From the cell containing the given text, extract its center point as [X, Y] coordinate. 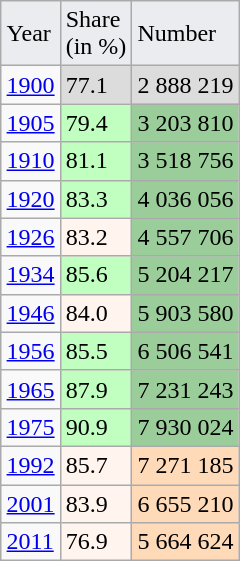
77.1 [96, 85]
2011 [30, 542]
1926 [30, 237]
1934 [30, 275]
5 664 624 [186, 542]
7 231 243 [186, 389]
4 557 706 [186, 237]
5 903 580 [186, 313]
79.4 [96, 123]
1992 [30, 465]
1956 [30, 351]
1975 [30, 427]
4 036 056 [186, 199]
85.5 [96, 351]
Share (in %) [96, 34]
Year [30, 34]
1946 [30, 313]
3 518 756 [186, 161]
84.0 [96, 313]
2 888 219 [186, 85]
6 506 541 [186, 351]
Number [186, 34]
1905 [30, 123]
3 203 810 [186, 123]
83.3 [96, 199]
81.1 [96, 161]
1900 [30, 85]
5 204 217 [186, 275]
1910 [30, 161]
85.6 [96, 275]
90.9 [96, 427]
1965 [30, 389]
83.9 [96, 503]
1920 [30, 199]
7 930 024 [186, 427]
85.7 [96, 465]
83.2 [96, 237]
76.9 [96, 542]
2001 [30, 503]
6 655 210 [186, 503]
7 271 185 [186, 465]
87.9 [96, 389]
